Return the [x, y] coordinate for the center point of the cell that contains the specified text.  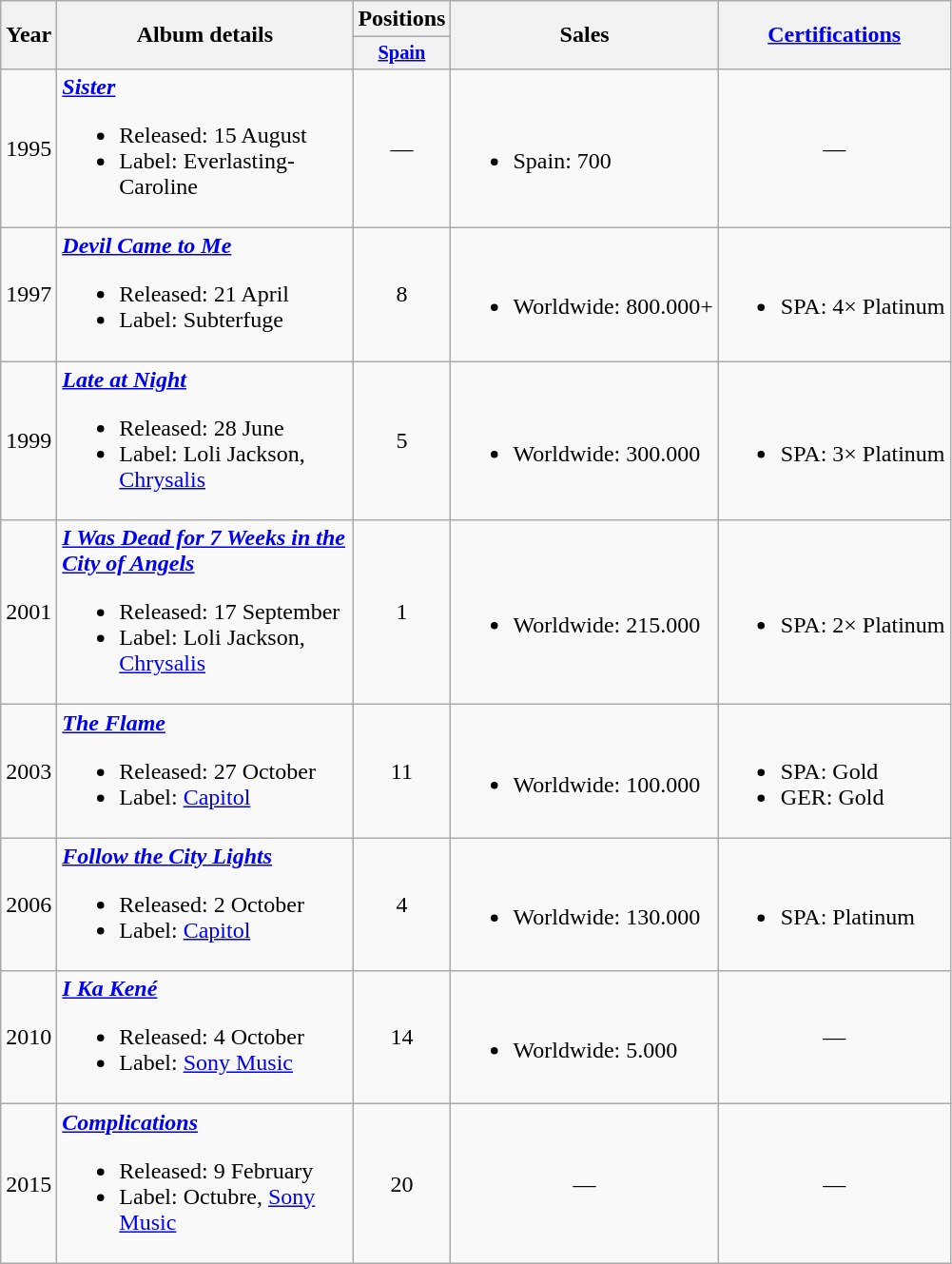
The FlameReleased: 27 OctoberLabel: Capitol [205, 771]
Year [29, 35]
SPA: 2× Platinum [834, 613]
Worldwide: 300.000 [584, 441]
20 [401, 1183]
Worldwide: 130.000 [584, 904]
1999 [29, 441]
SPA: GoldGER: Gold [834, 771]
SisterReleased: 15 AugustLabel: Everlasting-Caroline [205, 148]
I Ka KenéReleased: 4 OctoberLabel: Sony Music [205, 1038]
Devil Came to MeReleased: 21 AprilLabel: Subterfuge [205, 295]
2006 [29, 904]
14 [401, 1038]
SPA: 4× Platinum [834, 295]
SPA: Platinum [834, 904]
5 [401, 441]
Spain: 700 [584, 148]
SPA: 3× Platinum [834, 441]
Certifications [834, 35]
Sales [584, 35]
4 [401, 904]
2003 [29, 771]
8 [401, 295]
11 [401, 771]
2015 [29, 1183]
Worldwide: 5.000 [584, 1038]
Worldwide: 800.000+ [584, 295]
Worldwide: 100.000 [584, 771]
1997 [29, 295]
Spain [401, 53]
Worldwide: 215.000 [584, 613]
2010 [29, 1038]
Album details [205, 35]
Late at NightReleased: 28 JuneLabel: Loli Jackson, Chrysalis [205, 441]
I Was Dead for 7 Weeks in the City of AngelsReleased: 17 SeptemberLabel: Loli Jackson, Chrysalis [205, 613]
Follow the City LightsReleased: 2 OctoberLabel: Capitol [205, 904]
1 [401, 613]
Positions [401, 19]
1995 [29, 148]
ComplicationsReleased: 9 FebruaryLabel: Octubre, Sony Music [205, 1183]
2001 [29, 613]
